Find where the given text appears and provide that cell's center as [X, Y] coordinate. 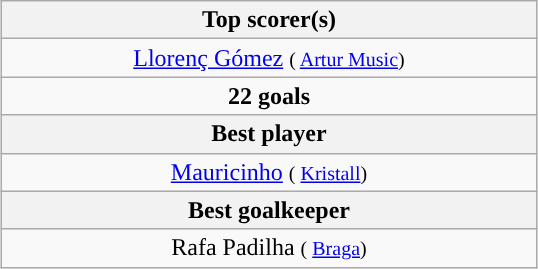
Top scorer(s) [269, 20]
Best goalkeeper [269, 210]
Llorenç Gómez ( Artur Music) [269, 58]
Rafa Padilha ( Braga) [269, 248]
22 goals [269, 96]
Best player [269, 134]
Mauricinho ( Kristall) [269, 172]
